Detect which cell encompasses the target text, then output its [X, Y] center coordinate. 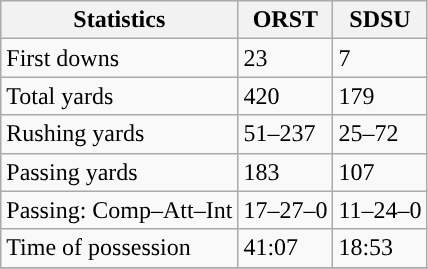
420 [286, 96]
183 [286, 172]
11–24–0 [380, 210]
7 [380, 58]
First downs [120, 58]
ORST [286, 20]
Passing: Comp–Att–Int [120, 210]
18:53 [380, 248]
Time of possession [120, 248]
41:07 [286, 248]
179 [380, 96]
25–72 [380, 134]
107 [380, 172]
51–237 [286, 134]
Passing yards [120, 172]
Statistics [120, 20]
Rushing yards [120, 134]
SDSU [380, 20]
Total yards [120, 96]
17–27–0 [286, 210]
23 [286, 58]
